Provide the [x, y] coordinate of the cell's center where the given text is located.  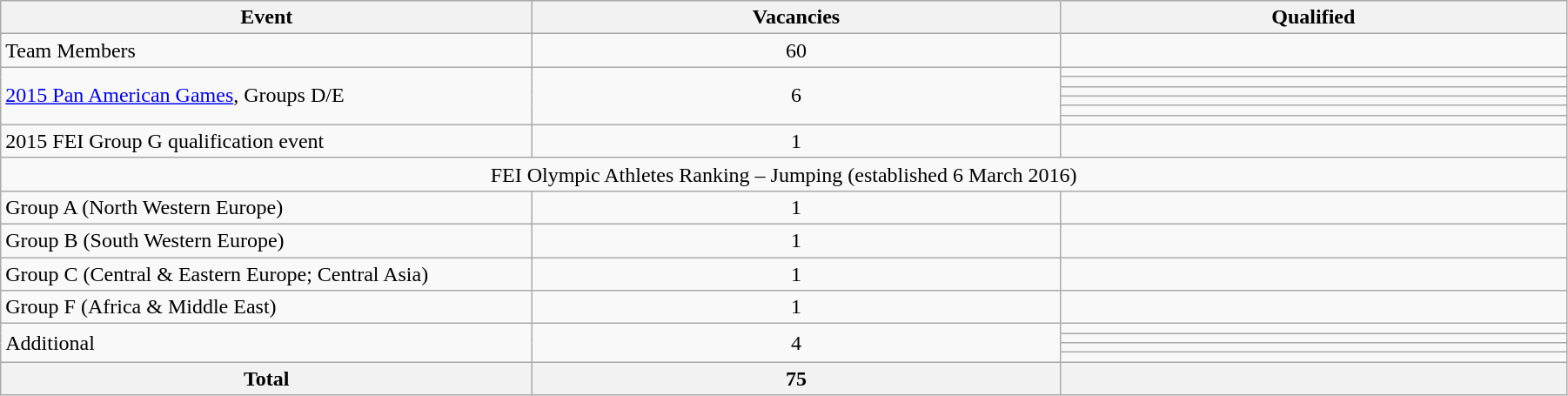
60 [796, 50]
Vacancies [796, 17]
Qualified [1313, 17]
2015 FEI Group G qualification event [266, 141]
Total [266, 379]
Event [266, 17]
6 [796, 96]
Group B (South Western Europe) [266, 240]
75 [796, 379]
Group A (North Western Europe) [266, 207]
4 [796, 343]
Group F (Africa & Middle East) [266, 307]
2015 Pan American Games, Groups D/E [266, 96]
FEI Olympic Athletes Ranking – Jumping (established 6 March 2016) [784, 174]
Group C (Central & Eastern Europe; Central Asia) [266, 274]
Additional [266, 343]
Team Members [266, 50]
